Determine the (X, Y) coordinate at the center of the cell enclosing the given text.  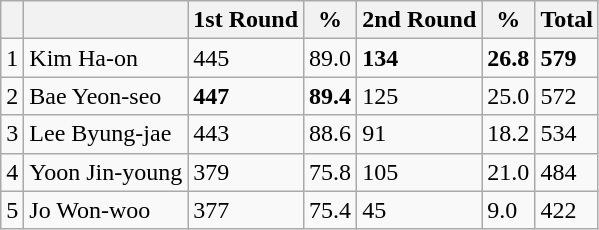
25.0 (508, 96)
2 (12, 96)
9.0 (508, 210)
75.4 (330, 210)
3 (12, 134)
89.4 (330, 96)
Kim Ha-on (106, 58)
572 (567, 96)
Total (567, 20)
21.0 (508, 172)
2nd Round (420, 20)
445 (246, 58)
377 (246, 210)
89.0 (330, 58)
105 (420, 172)
443 (246, 134)
45 (420, 210)
75.8 (330, 172)
26.8 (508, 58)
447 (246, 96)
Yoon Jin-young (106, 172)
1 (12, 58)
134 (420, 58)
18.2 (508, 134)
Bae Yeon-seo (106, 96)
125 (420, 96)
579 (567, 58)
422 (567, 210)
Jo Won-woo (106, 210)
5 (12, 210)
534 (567, 134)
379 (246, 172)
4 (12, 172)
91 (420, 134)
1st Round (246, 20)
484 (567, 172)
Lee Byung-jae (106, 134)
88.6 (330, 134)
